Output the [X, Y] coordinate of the center of the cell containing the given text.  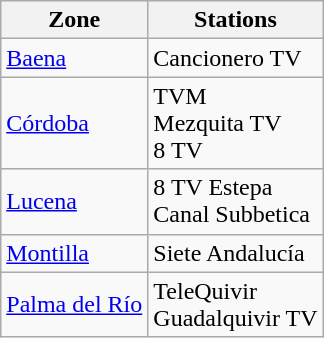
Córdoba [74, 123]
Montilla [74, 253]
TVMMezquita TV8 TV [236, 123]
Lucena [74, 202]
Cancionero TV [236, 58]
Palma del Río [74, 304]
Stations [236, 20]
Siete Andalucía [236, 253]
Zone [74, 20]
Baena [74, 58]
8 TV EstepaCanal Subbetica [236, 202]
TeleQuivirGuadalquivir TV [236, 304]
